Capture the cell that displays the provided text and extract its [X, Y] central coordinate. 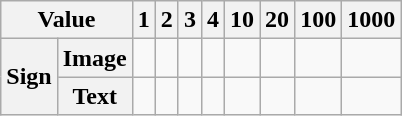
1000 [372, 20]
Text [94, 96]
4 [212, 20]
3 [190, 20]
10 [242, 20]
2 [166, 20]
20 [278, 20]
100 [318, 20]
1 [144, 20]
Value [66, 20]
Image [94, 58]
Sign [29, 77]
